Return the (X, Y) coordinate for the center point of the cell that contains the specified text.  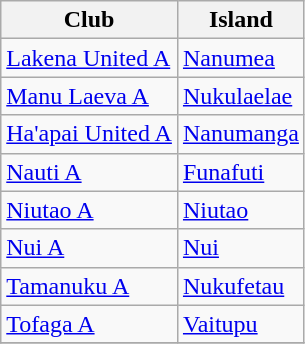
Vaitupu (240, 324)
Club (90, 20)
Nui A (90, 248)
Tofaga A (90, 324)
Nanumanga (240, 134)
Funafuti (240, 172)
Nukufetau (240, 286)
Niutao A (90, 210)
Ha'apai United A (90, 134)
Island (240, 20)
Nanumea (240, 58)
Lakena United A (90, 58)
Nukulaelae (240, 96)
Nui (240, 248)
Nauti A (90, 172)
Niutao (240, 210)
Tamanuku A (90, 286)
Manu Laeva A (90, 96)
